Determine the (X, Y) coordinate at the center of the cell enclosing the given text.  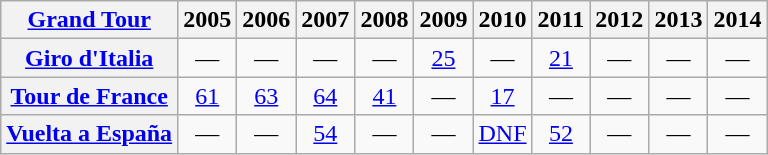
2012 (620, 20)
21 (561, 58)
2010 (502, 20)
2008 (384, 20)
Tour de France (90, 96)
2007 (326, 20)
2011 (561, 20)
2013 (678, 20)
61 (208, 96)
25 (444, 58)
2005 (208, 20)
41 (384, 96)
63 (266, 96)
Vuelta a España (90, 134)
DNF (502, 134)
2006 (266, 20)
17 (502, 96)
54 (326, 134)
52 (561, 134)
2009 (444, 20)
Grand Tour (90, 20)
2014 (738, 20)
Giro d'Italia (90, 58)
64 (326, 96)
